For the text-containing cell, return its midpoint in [X, Y] coordinate format. 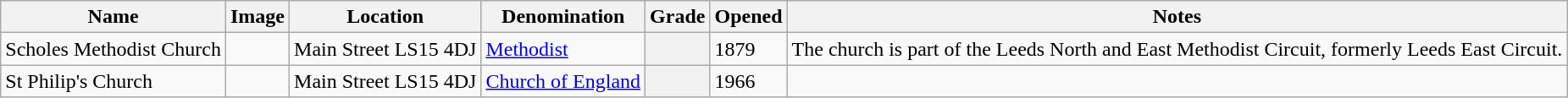
The church is part of the Leeds North and East Methodist Circuit, formerly Leeds East Circuit. [1177, 49]
Scholes Methodist Church [114, 49]
Image [258, 17]
Name [114, 17]
Denomination [563, 17]
1879 [749, 49]
Opened [749, 17]
Notes [1177, 17]
Grade [678, 17]
1966 [749, 81]
St Philip's Church [114, 81]
Methodist [563, 49]
Church of England [563, 81]
Location [385, 17]
